Return the [x, y] coordinate for the center point of the cell that contains the specified text.  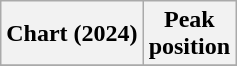
Peakposition [189, 34]
Chart (2024) [72, 34]
